Output the (x, y) coordinate of the center of the cell containing the given text.  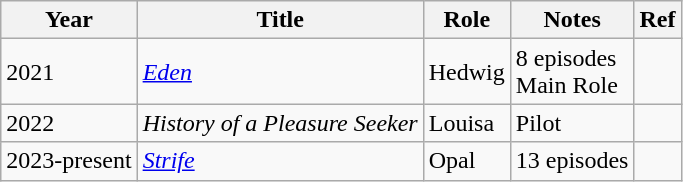
Opal (466, 161)
2023-present (69, 161)
Louisa (466, 123)
Hedwig (466, 72)
History of a Pleasure Seeker (280, 123)
Role (466, 20)
Strife (280, 161)
8 episodes Main Role (572, 72)
Ref (658, 20)
Year (69, 20)
Eden (280, 72)
Notes (572, 20)
2021 (69, 72)
Pilot (572, 123)
Title (280, 20)
2022 (69, 123)
13 episodes (572, 161)
